Return the [X, Y] coordinate for the center point of the cell that contains the specified text.  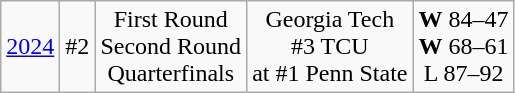
2024 [30, 47]
W 84–47W 68–61L 87–92 [464, 47]
#2 [78, 47]
Georgia Tech #3 TCUat #1 Penn State [330, 47]
First RoundSecond RoundQuarterfinals [171, 47]
